Capture the cell that displays the provided text and extract its (x, y) central coordinate. 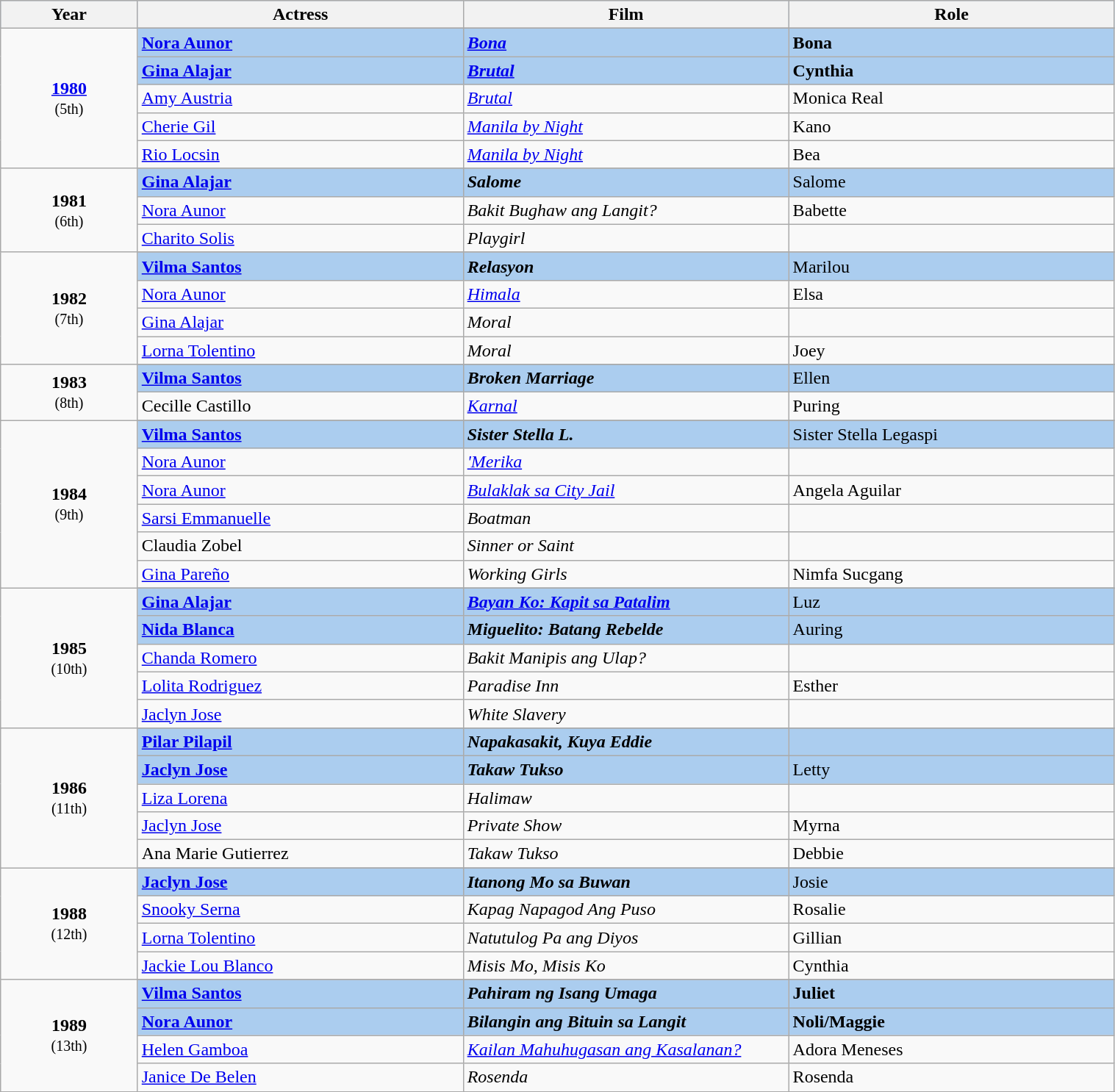
Lolita Rodriguez (300, 686)
Private Show (626, 826)
Snooky Serna (300, 910)
Playgirl (626, 238)
Ana Marie Gutierrez (300, 854)
Gina Pareño (300, 574)
Karnal (626, 406)
Sarsi Emmanuelle (300, 518)
Joey (951, 351)
Year (69, 15)
Bulaklak sa City Jail (626, 490)
Relasyon (626, 266)
Sinner or Saint (626, 546)
Amy Austria (300, 98)
Myrna (951, 826)
Himala (626, 294)
Chanda Romero (300, 658)
Adora Meneses (951, 1049)
Actress (300, 15)
1982(7th) (69, 308)
Angela Aguilar (951, 490)
1984(9th) (69, 504)
Rosalie (951, 910)
Role (951, 15)
Bakit Bughaw ang Langit? (626, 210)
Juliet (951, 994)
Debbie (951, 854)
Esther (951, 686)
Paradise Inn (626, 686)
Working Girls (626, 574)
Jackie Lou Blanco (300, 966)
'Merika (626, 462)
Letty (951, 769)
1983(8th) (69, 392)
Film (626, 15)
Josie (951, 882)
Puring (951, 406)
Cherie Gil (300, 126)
Liza Lorena (300, 797)
Napakasakit, Kuya Eddie (626, 741)
Bilangin ang Bituin sa Langit (626, 1021)
Natutulog Pa ang Diyos (626, 938)
1988(12th) (69, 924)
Auring (951, 630)
Charito Solis (300, 238)
Boatman (626, 518)
Bayan Ko: Kapit sa Patalim (626, 602)
Monica Real (951, 98)
1986(11th) (69, 797)
Ellen (951, 378)
Luz (951, 602)
Kapag Napagod Ang Puso (626, 910)
White Slavery (626, 714)
Bea (951, 154)
Cecille Castillo (300, 406)
Broken Marriage (626, 378)
Babette (951, 210)
Rio Locsin (300, 154)
1981(6th) (69, 210)
Helen Gamboa (300, 1049)
Marilou (951, 266)
Misis Mo, Misis Ko (626, 966)
Elsa (951, 294)
1989(13th) (69, 1035)
Janice De Belen (300, 1077)
1985(10th) (69, 658)
Itanong Mo sa Buwan (626, 882)
Nimfa Sucgang (951, 574)
Pilar Pilapil (300, 741)
Halimaw (626, 797)
Gillian (951, 938)
Bakit Manipis ang Ulap? (626, 658)
Kano (951, 126)
Noli/Maggie (951, 1021)
1980(5th) (69, 98)
Sister Stella Legaspi (951, 434)
Kailan Mahuhugasan ang Kasalanan? (626, 1049)
Miguelito: Batang Rebelde (626, 630)
Nida Blanca (300, 630)
Pahiram ng Isang Umaga (626, 994)
Claudia Zobel (300, 546)
Sister Stella L. (626, 434)
